From the cell containing the given text, extract its center point as [x, y] coordinate. 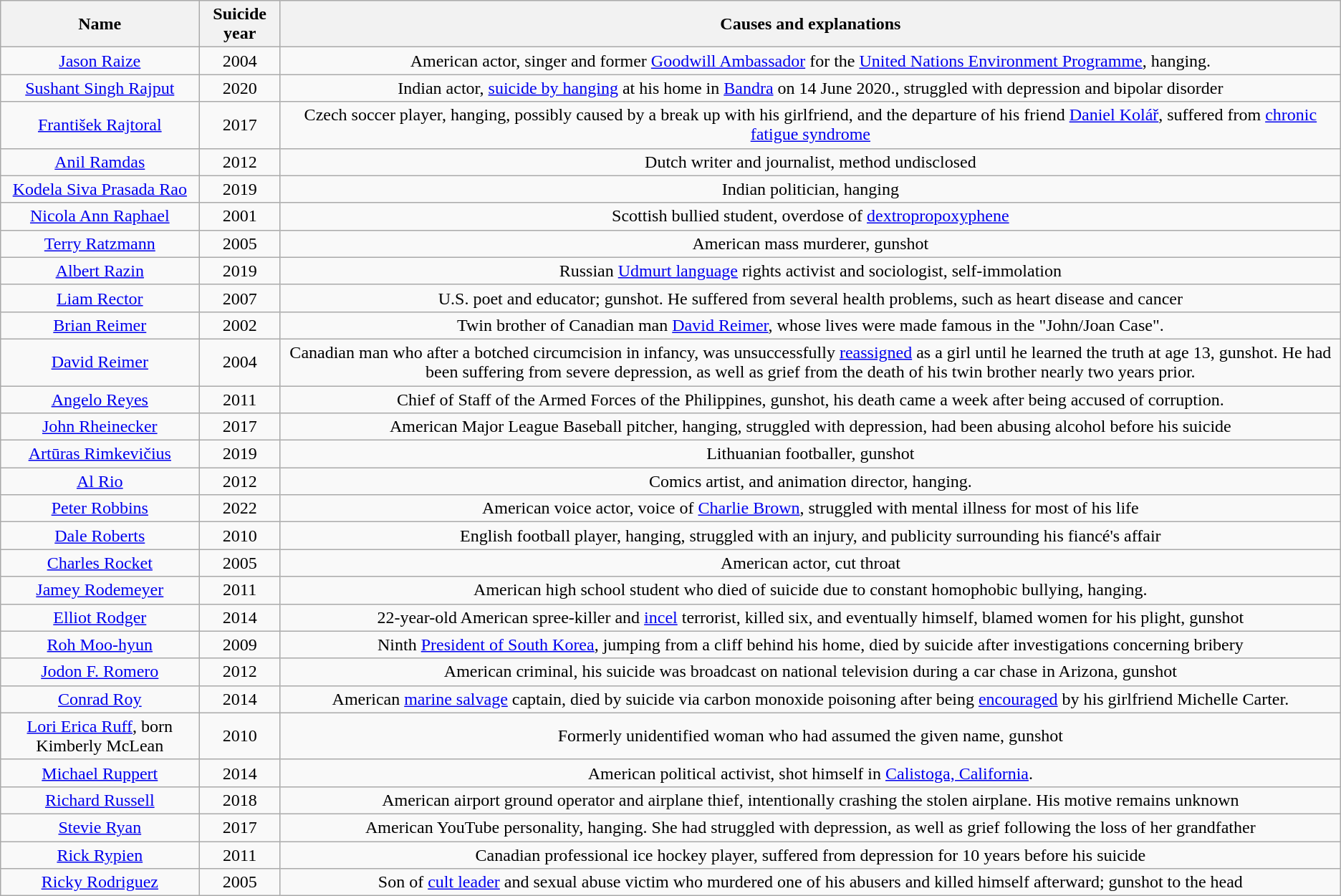
Indian actor, suicide by hanging at his home in Bandra on 14 June 2020., struggled with depression and bipolar disorder [810, 88]
Twin brother of Canadian man David Reimer, whose lives were made famous in the "John/Joan Case". [810, 325]
Al Rio [100, 481]
Nicola Ann Raphael [100, 216]
Elliot Rodger [100, 617]
2009 [240, 645]
Dale Roberts [100, 536]
Anil Ramdas [100, 162]
Conrad Roy [100, 699]
American political activist, shot himself in Calistoga, California. [810, 773]
American airport ground operator and airplane thief, intentionally crashing the stolen airplane. His motive remains unknown [810, 800]
Comics artist, and animation director, hanging. [810, 481]
2018 [240, 800]
Rick Rypien [100, 854]
John Rheinecker [100, 427]
Liam Rector [100, 298]
U.S. poet and educator; gunshot. He suffered from several health problems, such as heart disease and cancer [810, 298]
Name [100, 24]
Formerly unidentified woman who had assumed the given name, gunshot [810, 736]
Artūras Rimkevičius [100, 454]
Lithuanian footballer, gunshot [810, 454]
American criminal, his suicide was broadcast on national television during a car chase in Arizona, gunshot [810, 672]
American high school student who died of suicide due to constant homophobic bullying, hanging. [810, 590]
Michael Ruppert [100, 773]
Lori Erica Ruff, born Kimberly McLean [100, 736]
Stevie Ryan [100, 827]
Albert Razin [100, 271]
2001 [240, 216]
Brian Reimer [100, 325]
Sushant Singh Rajput [100, 88]
Chief of Staff of the Armed Forces of the Philippines, gunshot, his death came a week after being accused of corruption. [810, 399]
Jamey Rodemeyer [100, 590]
Indian politician, hanging [810, 189]
Ninth President of South Korea, jumping from a cliff behind his home, died by suicide after investigations concerning bribery [810, 645]
American Major League Baseball pitcher, hanging, struggled with depression, had been abusing alcohol before his suicide [810, 427]
Roh Moo-hyun [100, 645]
Ricky Rodriguez [100, 882]
American actor, cut throat [810, 563]
2007 [240, 298]
2002 [240, 325]
Scottish bullied student, overdose of dextropropoxyphene [810, 216]
Suicide year [240, 24]
František Rajtoral [100, 125]
Charles Rocket [100, 563]
Angelo Reyes [100, 399]
Peter Robbins [100, 509]
Son of cult leader and sexual abuse victim who murdered one of his abusers and killed himself afterward; gunshot to the head [810, 882]
22-year-old American spree-killer and incel terrorist, killed six, and eventually himself, blamed women for his plight, gunshot [810, 617]
Jodon F. Romero [100, 672]
English football player, hanging, struggled with an injury, and publicity surrounding his fiancé's affair [810, 536]
Russian Udmurt language rights activist and sociologist, self-immolation [810, 271]
American mass murderer, gunshot [810, 244]
American marine salvage captain, died by suicide via carbon monoxide poisoning after being encouraged by his girlfriend Michelle Carter. [810, 699]
Causes and explanations [810, 24]
Dutch writer and journalist, method undisclosed [810, 162]
Richard Russell [100, 800]
David Reimer [100, 362]
2022 [240, 509]
Kodela Siva Prasada Rao [100, 189]
American voice actor, voice of Charlie Brown, struggled with mental illness for most of his life [810, 509]
American actor, singer and former Goodwill Ambassador for the United Nations Environment Programme, hanging. [810, 61]
2020 [240, 88]
Terry Ratzmann [100, 244]
American YouTube personality, hanging. She had struggled with depression, as well as grief following the loss of her grandfather [810, 827]
Jason Raize [100, 61]
Canadian professional ice hockey player, suffered from depression for 10 years before his suicide [810, 854]
